Identify which cell holds the provided text, then report its (X, Y) central coordinate. 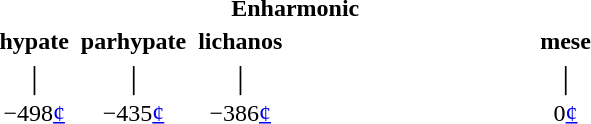
parhypate (133, 41)
lichanos (240, 41)
